Locate the cell with the specified text and output its (X, Y) center coordinate. 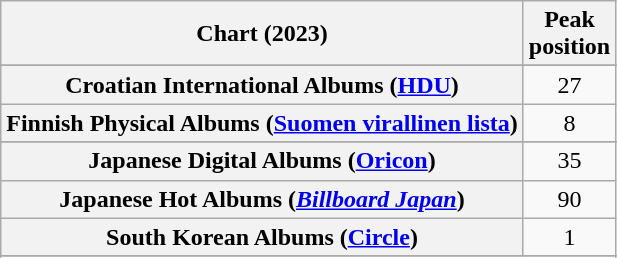
South Korean Albums (Circle) (262, 237)
27 (569, 85)
Croatian International Albums (HDU) (262, 85)
8 (569, 123)
1 (569, 237)
Japanese Hot Albums (Billboard Japan) (262, 199)
90 (569, 199)
Peakposition (569, 34)
Chart (2023) (262, 34)
Finnish Physical Albums (Suomen virallinen lista) (262, 123)
35 (569, 161)
Japanese Digital Albums (Oricon) (262, 161)
